Pinpoint the cell where the given text exists, returning its (x, y) midpoint coordinate. 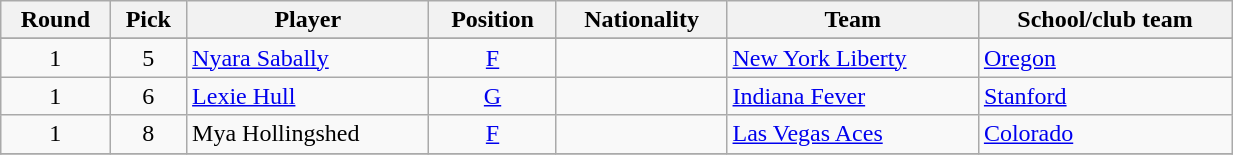
Las Vegas Aces (852, 134)
School/club team (1104, 20)
5 (148, 58)
Nationality (642, 20)
Mya Hollingshed (308, 134)
6 (148, 96)
Nyara Sabally (308, 58)
Position (492, 20)
G (492, 96)
Player (308, 20)
Round (56, 20)
Oregon (1104, 58)
Pick (148, 20)
Indiana Fever (852, 96)
Stanford (1104, 96)
New York Liberty (852, 58)
Colorado (1104, 134)
Lexie Hull (308, 96)
Team (852, 20)
8 (148, 134)
